Return the [X, Y] coordinate for the center point of the cell that contains the specified text.  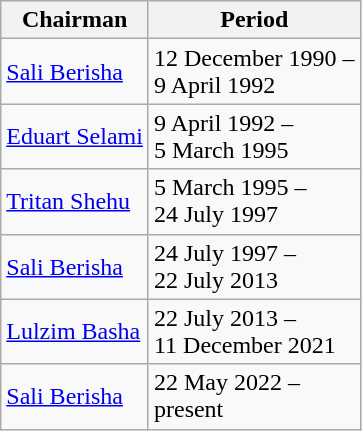
Period [254, 20]
22 May 2022 – present [254, 396]
22 July 2013 – 11 December 2021 [254, 332]
5 March 1995 – 24 July 1997 [254, 202]
24 July 1997 – 22 July 2013 [254, 266]
Tritan Shehu [75, 202]
Lulzim Basha [75, 332]
12 December 1990 – 9 April 1992 [254, 72]
Eduart Selami [75, 136]
9 April 1992 – 5 March 1995 [254, 136]
Chairman [75, 20]
